Pinpoint the cell where the given text exists, returning its [X, Y] midpoint coordinate. 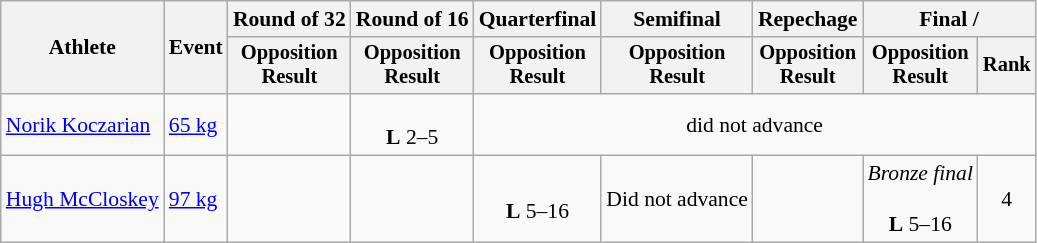
Did not advance [677, 200]
Round of 32 [290, 19]
Rank [1007, 66]
65 kg [196, 124]
L 2–5 [412, 124]
4 [1007, 200]
Quarterfinal [538, 19]
Hugh McCloskey [82, 200]
97 kg [196, 200]
did not advance [755, 124]
L 5–16 [538, 200]
Event [196, 48]
Norik Koczarian [82, 124]
Final / [950, 19]
Semifinal [677, 19]
Round of 16 [412, 19]
Athlete [82, 48]
Bronze finalL 5–16 [920, 200]
Repechage [808, 19]
